Determine the (X, Y) coordinate at the center of the cell enclosing the given text.  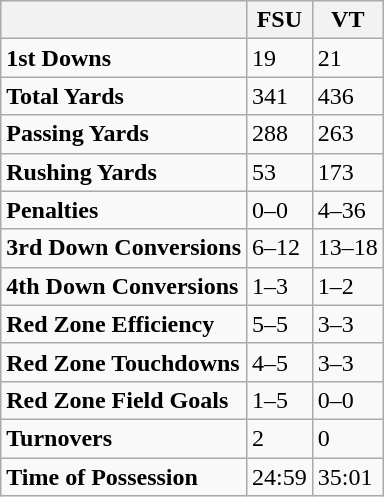
288 (280, 134)
1st Downs (124, 58)
4th Down Conversions (124, 286)
Penalties (124, 210)
5–5 (280, 324)
53 (280, 172)
Red Zone Efficiency (124, 324)
Turnovers (124, 438)
173 (348, 172)
263 (348, 134)
13–18 (348, 248)
VT (348, 20)
436 (348, 96)
1–2 (348, 286)
FSU (280, 20)
1–5 (280, 400)
341 (280, 96)
1–3 (280, 286)
Red Zone Field Goals (124, 400)
Red Zone Touchdowns (124, 362)
35:01 (348, 477)
2 (280, 438)
Rushing Yards (124, 172)
19 (280, 58)
Passing Yards (124, 134)
0 (348, 438)
21 (348, 58)
24:59 (280, 477)
4–36 (348, 210)
Time of Possession (124, 477)
Total Yards (124, 96)
3rd Down Conversions (124, 248)
6–12 (280, 248)
4–5 (280, 362)
